From the cell containing the given text, extract its center point as [X, Y] coordinate. 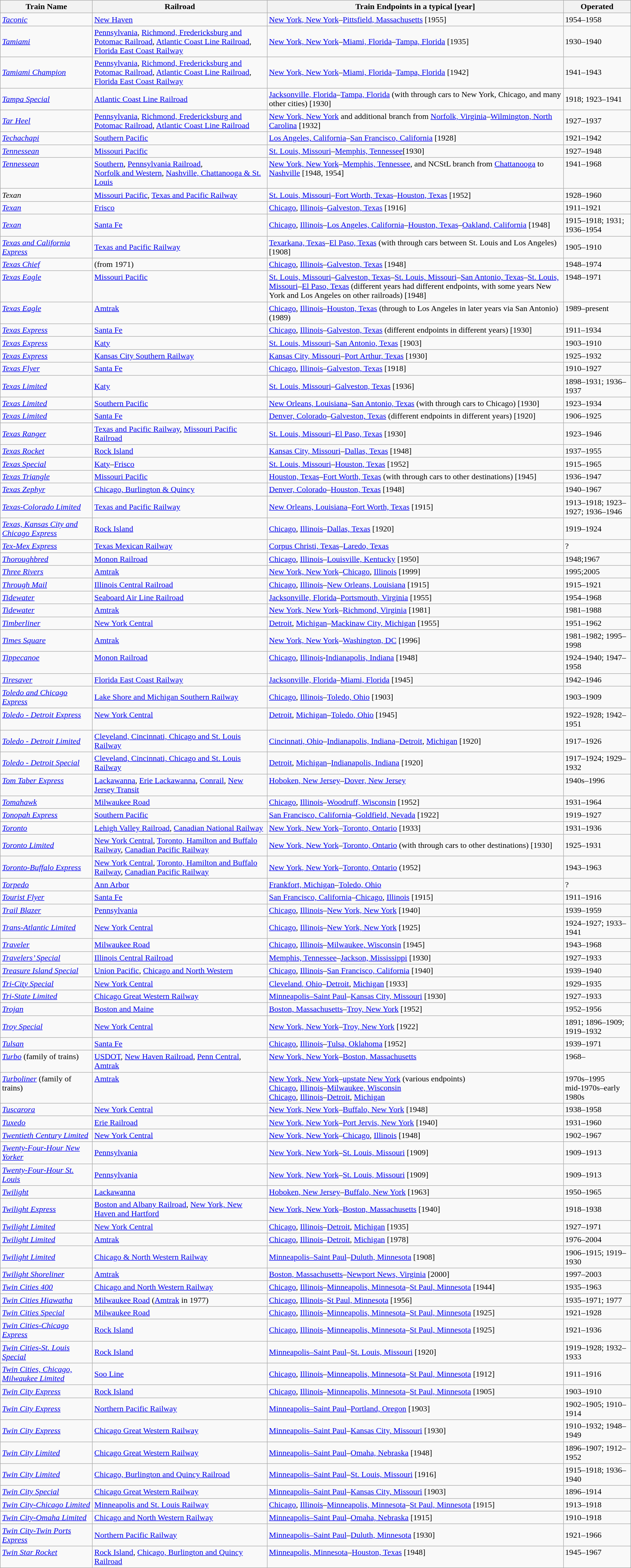
Corpus Christi, Texas–Laredo, Texas [415, 546]
Minneapolis–Saint Paul–Kansas City, Missouri [1903] [415, 1492]
Houston, Texas–Fort Worth, Texas (with through cars to other destinations) [1945] [415, 476]
Tampa Special [47, 99]
Twenty-Four-Hour New Yorker [47, 1152]
Twin City-Twin Ports Express [47, 1535]
Tri-City Special [47, 983]
1948–1971 [597, 286]
New York, New York–Port Jervis, New York [1940] [415, 1123]
Minneapolis–Saint Paul–Omaha, Nebraska [1948] [415, 1452]
1903–1909 [597, 697]
1995;2005 [597, 572]
1911–1921 [597, 208]
New York, New York–Toronto, Ontario (1952] [415, 867]
Tamiami [47, 41]
Chicago, Illinois–Galveston, Texas (different endpoints in different years) [1930] [415, 330]
Tom Taber Express [47, 785]
Minneapolis–Saint Paul–Duluth, Minnesota [1908] [415, 1257]
Chicago, Illinois-Indianapolis, Indiana [1948] [415, 663]
USDOT, New Haven Railroad, Penn Central, Amtrak [180, 1062]
Chicago, Illinois–St Paul, Minnesota [1956] [415, 1300]
Minneapolis and St. Louis Railway [180, 1505]
1918–1938 [597, 1209]
Soo Line [180, 1374]
Milwaukee Road (Amtrak in 1977) [180, 1300]
Techachapi [47, 138]
1919–1927 [597, 815]
Toledo - Detroit Special [47, 763]
Chicago, Illinois–Los Angeles, California–Houston, Texas–Oakland, California [1948] [415, 225]
1922–1928; 1942–1951 [597, 719]
Chicago, Illinois–Detroit, Michigan [1978] [415, 1239]
1906–1925 [597, 416]
Jacksonville, Florida–Portsmouth, Virginia [1955] [415, 597]
Rock Island, Chicago, Burlington and Quincy Railroad [180, 1557]
Twilight [47, 1192]
1976–2004 [597, 1239]
Chicago, Illinois–Houston, Texas (through to Los Angeles in later years via San Antonio) (1989) [415, 313]
Detroit, Michigan–Indianapolis, Indiana [1920] [415, 763]
New Orleans, Louisiana–Fort Worth, Texas [1915] [415, 507]
Chicago, Illinois–Galveston, Texas [1918] [415, 369]
Troy Special [47, 1026]
1913–1918 [597, 1505]
St. Louis, Missouri–Fort Worth, Texas–Houston, Texas [1952] [415, 195]
1970s–1995mid-1970s–early 1980s [597, 1088]
1936–1947 [597, 476]
New York, New York–upstate New York (various endpoints)Chicago, Illinois–Milwaukee, WisconsinChicago, Illinois–Detroit, Michigan [415, 1088]
Toledo and Chicago Express [47, 697]
Chicago, Illinois–New York, New York [1925] [415, 927]
Twilight Shoreliner [47, 1274]
Timberliner [47, 623]
Trojan [47, 1009]
Operated [597, 7]
Texas Chief [47, 265]
1898–1931; 1936–1937 [597, 386]
Chicago, Illinois–Galveston, Texas [1948] [415, 265]
Toledo - Detroit Limited [47, 741]
1910–1932; 1948–1949 [597, 1431]
Twin Cities Special [47, 1313]
1939–1959 [597, 910]
1921–1928 [597, 1313]
Missouri Pacific, Texas and Pacific Railway [180, 195]
Toronto Limited [47, 845]
Three Rivers [47, 572]
1943–1968 [597, 945]
New York, New York–Toronto, Ontario (with through cars to other destinations) [1930] [415, 845]
1950–1965 [597, 1192]
Chicago, Illinois–Detroit, Michigan [1935] [415, 1227]
Tar Heel [47, 121]
1948–1974 [597, 265]
Chicago, Illinois–Louisville, Kentucky [1950] [415, 559]
Frankfort, Michigan–Toledo, Ohio [415, 885]
San Francisco, California–Goldfield, Nevada [1922] [415, 815]
1918; 1923–1941 [597, 99]
Chicago, Illinois–Minneapolis, Minnesota–St Paul, Minnesota [1905] [415, 1391]
St. Louis, Missouri–San Antonio, Texas [1903] [415, 343]
Jacksonville, Florida–Tampa, Florida (with through cars to New York, Chicago, and many other cities) [1930] [415, 99]
New York, New York and additional branch from Norfolk, Virginia–Wilmington, North Carolina [1932] [415, 121]
Chicago, Illinois–Minneapolis, Minnesota–St Paul, Minnesota [1944] [415, 1287]
Lackawanna, Erie Lackawanna, Conrail, New Jersey Transit [180, 785]
1940–1967 [597, 489]
Boston and Maine [180, 1009]
Turbo (family of trains) [47, 1062]
1924–1940; 1947–1958 [597, 663]
1896–1914 [597, 1492]
Twentieth Century Limited [47, 1135]
1915–1965 [597, 464]
Cincinnati, Ohio–Indianapolis, Indiana–Detroit, Michigan [1920] [415, 741]
Texas and California Express [47, 247]
1937–1955 [597, 451]
Texarkana, Texas–El Paso, Texas (with through cars between St. Louis and Los Angeles) [1908] [415, 247]
1925–1931 [597, 845]
Frisco [180, 208]
Tuscarora [47, 1110]
San Francisco, California–Chicago, Illinois [1915] [415, 897]
1915–1918; 1936–1940 [597, 1475]
Seaboard Air Line Railroad [180, 597]
Chicago, Burlington & Quincy [180, 489]
Pennsylvania, Richmond, Fredericksburg and Potomac Railroad, Atlantic Coast Line Railroad [180, 121]
Chicago, Illinois–Woodruff, Wisconsin [1952] [415, 802]
Lehigh Valley Railroad, Canadian National Railway [180, 828]
Minneapolis–Saint Paul–Portland, Oregon [1903] [415, 1409]
1896–1907; 1912–1952 [597, 1452]
New York, New York–Chicago, Illinois [1948] [415, 1135]
Torpedo [47, 885]
Twin Cities Hiawatha [47, 1300]
Texas Triangle [47, 476]
1911–1934 [597, 330]
1981–1982; 1995–1998 [597, 640]
1928–1960 [597, 195]
Texas Rocket [47, 451]
Tonopah Express [47, 815]
Memphis, Tennessee–Jackson, Mississippi [1930] [415, 958]
New York, New York–Miami, Florida–Tampa, Florida [1942] [415, 72]
1941–1943 [597, 72]
Twin Cities-Chicago Express [47, 1330]
1989–present [597, 313]
Kansas City, Missouri–Port Arthur, Texas [1930] [415, 356]
Thoroughbred [47, 559]
Kansas City Southern Railway [180, 356]
Twilight Express [47, 1209]
Tourist Flyer [47, 897]
1951–1962 [597, 623]
Toronto-Buffalo Express [47, 867]
Minneapolis–Saint Paul–St. Louis, Missouri [1920] [415, 1352]
Chicago, Illinois–Minneapolis, Minnesota–St Paul, Minnesota [1912] [415, 1374]
1952–1956 [597, 1009]
New York, New York–Boston, Massachusetts [1940] [415, 1209]
St. Louis, Missouri–Houston, Texas [1952] [415, 464]
1906–1915; 1919–1930 [597, 1257]
Toledo - Detroit Express [47, 719]
1927–1971 [597, 1227]
1910–1927 [597, 369]
Atlantic Coast Line Railroad [180, 99]
New York, New York–Richmond, Virginia [1981] [415, 610]
Texas Zephyr [47, 489]
Florida East Coast Railway [180, 680]
Twin Cities, Chicago, Milwaukee Limited [47, 1374]
1910–1918 [597, 1517]
New York, New York–Pittsfield, Massachusetts [1955] [415, 20]
1921–1966 [597, 1535]
Detroit, Michigan–Mackinaw City, Michigan [1955] [415, 623]
1930–1940 [597, 41]
Ann Arbor [180, 885]
Minneapolis–Saint Paul–St. Louis, Missouri [1916] [415, 1475]
St. Louis, Missouri–Galveston, Texas [1936] [415, 386]
Twin Cities 400 [47, 1287]
Texas Ranger [47, 433]
Chicago, Illinois–Tulsa, Oklahoma [1952] [415, 1044]
1927–1948 [597, 151]
Chicago, Illinois–New York, New York [1940] [415, 910]
1931–1960 [597, 1123]
Chicago, Burlington and Quincy Railroad [180, 1475]
1923–1934 [597, 403]
Tamiami Champion [47, 72]
New York, New York–Troy, New York [1922] [415, 1026]
Boston, Massachusetts–Newport News, Virginia [2000] [415, 1274]
Katy–Frisco [180, 464]
Denver, Colorado–Galveston, Texas (different endpoints in different years) [1920] [415, 416]
(from 1971) [180, 265]
1935–1971; 1977 [597, 1300]
Los Angeles, California–San Francisco, California [1928] [415, 138]
Twin City Special [47, 1492]
1915–1921 [597, 585]
Lake Shore and Michigan Southern Railway [180, 697]
New Haven [180, 20]
Denver, Colorado–Houston, Texas [1948] [415, 489]
Lackawanna [180, 1192]
Tiresaver [47, 680]
Travelers’ Special [47, 958]
1931–1936 [597, 828]
Tippecanoe [47, 663]
1945–1967 [597, 1557]
New York, New York–Miami, Florida–Tampa, Florida [1935] [415, 41]
New York, New York–Washington, DC [1996] [415, 640]
1929–1935 [597, 983]
1997–2003 [597, 1274]
Turboliner (family of trains) [47, 1088]
Chicago, Illinois–Dallas, Texas [1920] [415, 529]
1931–1964 [597, 802]
Tomahawk [47, 802]
Minneapolis–Saint Paul–Omaha, Nebraska [1915] [415, 1517]
1938–1958 [597, 1110]
1968– [597, 1062]
Times Square [47, 640]
Twin Cities-St. Louis Special [47, 1352]
New York, New York–Buffalo, New York [1948] [415, 1110]
Taconic [47, 20]
Chicago, Illinois–San Francisco, California [1940] [415, 971]
Tex-Mex Express [47, 546]
1902–1905; 1910–1914 [597, 1409]
1942–1946 [597, 680]
Chicago, Illinois–Minneapolis, Minnesota–St Paul, Minnesota [1915] [415, 1505]
1954–1968 [597, 597]
New York, New York–Toronto, Ontario [1933] [415, 828]
Texas-Colorado Limited [47, 507]
Texas Flyer [47, 369]
Traveler [47, 945]
Treasure Island Special [47, 971]
New York, New York–Chicago, Illinois [1999] [415, 572]
Texas and Pacific Railway, Missouri Pacific Railroad [180, 433]
1919–1928; 1932–1933 [597, 1352]
Train Endpoints in a typical [year] [415, 7]
Hoboken, New Jersey–Dover, New Jersey [415, 785]
Chicago, Illinois–New Orleans, Louisiana [1915] [415, 585]
1917–1926 [597, 741]
Twin City-Omaha Limited [47, 1517]
Twin Star Rocket [47, 1557]
New York, New York–Memphis, Tennessee, and NCStL branch from Chattanooga to Nashville [1948, 1954] [415, 173]
1921–1942 [597, 138]
Jacksonville, Florida–Miami, Florida [1945] [415, 680]
1917–1924; 1929–1932 [597, 763]
St. Louis, Missouri–El Paso, Texas [1930] [415, 433]
Chicago, Illinois–Galveston, Texas [1916] [415, 208]
1925–1932 [597, 356]
Chicago & North Western Railway [180, 1257]
1913–1918; 1923–1927; 1936–1946 [597, 507]
1948;1967 [597, 559]
Boston, Massachusetts–Troy, New York [1952] [415, 1009]
Tuxedo [47, 1123]
St. Louis, Missouri–Memphis, Tennessee[1930] [415, 151]
1943–1963 [597, 867]
Twin City-Chicago Limited [47, 1505]
1919–1924 [597, 529]
1923–1946 [597, 433]
1935–1963 [597, 1287]
Minneapolis–Saint Paul–Duluth, Minnesota [1930] [415, 1535]
Hoboken, New Jersey–Buffalo, New York [1963] [415, 1192]
Toronto [47, 828]
1915–1918; 1931; 1936–1954 [597, 225]
1981–1988 [597, 610]
Texas Mexican Railway [180, 546]
Detroit, Michigan–Toledo, Ohio [1945] [415, 719]
Cleveland, Ohio–Detroit, Michigan [1933] [415, 983]
Union Pacific, Chicago and North Western [180, 971]
1940s–1996 [597, 785]
1939–1940 [597, 971]
Southern, Pennsylvania Railroad,Norfolk and Western, Nashville, Chattanooga & St. Louis [180, 173]
Boston and Albany Railroad, New York, New Haven and Hartford [180, 1209]
Trail Blazer [47, 910]
Tulsan [47, 1044]
1921–1936 [597, 1330]
Texas Special [47, 464]
Railroad [180, 7]
Chicago, Illinois–Toledo, Ohio [1903] [415, 697]
Erie Railroad [180, 1123]
Minneapolis, Minnesota–Houston, Texas [1948] [415, 1557]
1891; 1896–1909; 1919–1932 [597, 1026]
New York, New York–Boston, Massachusetts [415, 1062]
New Orleans, Louisiana–San Antonio, Texas (with through cars to Chicago) [1930] [415, 403]
Tri-State Limited [47, 996]
Chicago, Illinois–Milwaukee, Wisconsin [1945] [415, 945]
Trans-Atlantic Limited [47, 927]
1927–1937 [597, 121]
1939–1971 [597, 1044]
Train Name [47, 7]
1905–1910 [597, 247]
1902–1967 [597, 1135]
Twenty-Four-Hour St. Louis [47, 1175]
1954–1958 [597, 20]
Kansas City, Missouri–Dallas, Texas [1948] [415, 451]
Through Mail [47, 585]
1941–1968 [597, 173]
Texas, Kansas City and Chicago Express [47, 529]
1924–1927; 1933–1941 [597, 927]
